Determine the [X, Y] coordinate at the center of the cell enclosing the given text.  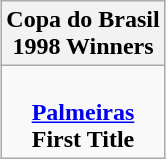
PalmeirasFirst Title [83, 112]
Copa do Brasil1998 Winners [83, 34]
